Find where the given text appears and provide that cell's center as (x, y) coordinate. 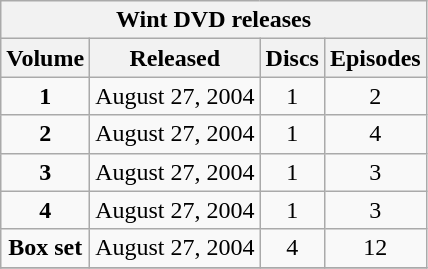
Box set (46, 248)
Released (175, 58)
12 (375, 248)
Episodes (375, 58)
Discs (292, 58)
Volume (46, 58)
Wint DVD releases (214, 20)
